Return (X, Y) of the center of cell containing provided text 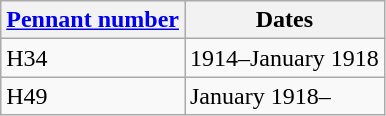
H49 (93, 96)
H34 (93, 58)
1914–January 1918 (284, 58)
Pennant number (93, 20)
January 1918– (284, 96)
Dates (284, 20)
